Output the (x, y) coordinate of the center of the cell containing the given text.  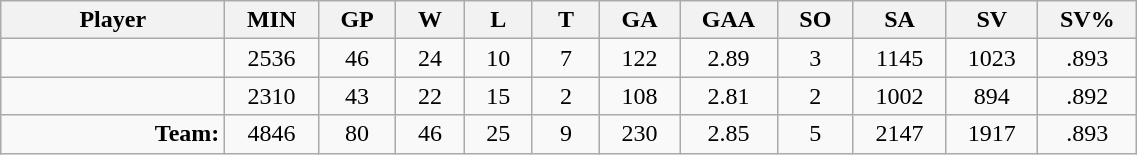
SO (815, 20)
15 (498, 96)
Team: (113, 134)
25 (498, 134)
GP (357, 20)
894 (992, 96)
SV% (1088, 20)
GAA (729, 20)
22 (430, 96)
2536 (272, 58)
L (498, 20)
108 (640, 96)
W (430, 20)
SA (899, 20)
SV (992, 20)
3 (815, 58)
T (566, 20)
MIN (272, 20)
Player (113, 20)
.892 (1088, 96)
5 (815, 134)
2.85 (729, 134)
1002 (899, 96)
10 (498, 58)
9 (566, 134)
4846 (272, 134)
2310 (272, 96)
24 (430, 58)
122 (640, 58)
GA (640, 20)
1917 (992, 134)
43 (357, 96)
1145 (899, 58)
2.81 (729, 96)
1023 (992, 58)
7 (566, 58)
80 (357, 134)
2147 (899, 134)
230 (640, 134)
2.89 (729, 58)
